Scan for the cell matching the given text and deliver its [x, y] coordinate at center. 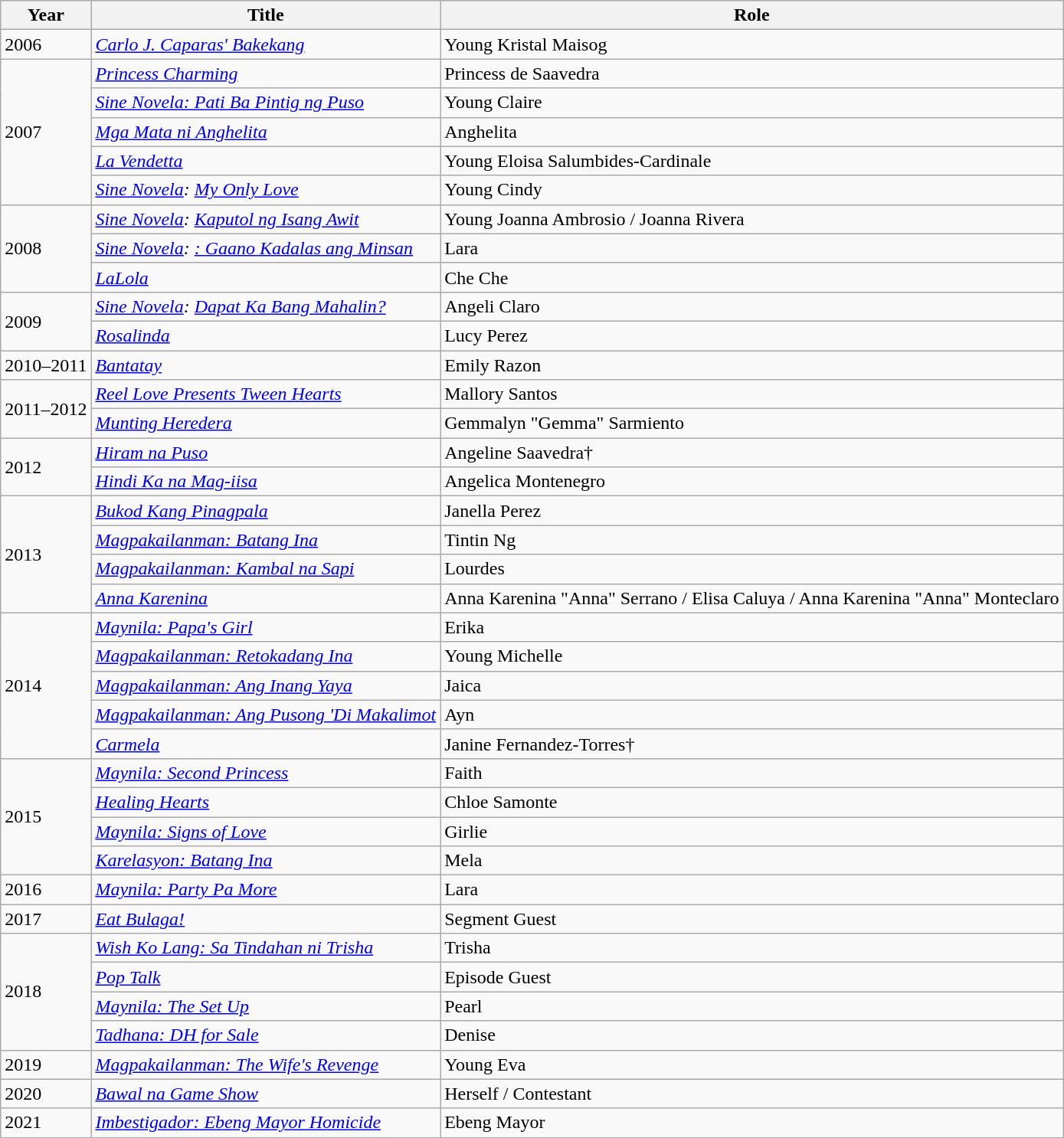
Anghelita [752, 132]
Lourdes [752, 569]
Chloe Samonte [752, 802]
Hiram na Puso [266, 453]
Maynila: Party Pa More [266, 890]
Denise [752, 1035]
Carmela [266, 744]
Munting Heredera [266, 423]
Princess Charming [266, 74]
Faith [752, 773]
Angeline Saavedra† [752, 453]
Pearl [752, 1006]
Janella Perez [752, 511]
Janine Fernandez-Torres† [752, 744]
Bawal na Game Show [266, 1094]
2014 [46, 685]
Che Che [752, 277]
2020 [46, 1094]
Segment Guest [752, 919]
Lucy Perez [752, 335]
Bantatay [266, 365]
2021 [46, 1123]
Anna Karenina "Anna" Serrano / Elisa Caluya / Anna Karenina "Anna" Monteclaro [752, 598]
Role [752, 15]
Emily Razon [752, 365]
2018 [46, 992]
Young Eva [752, 1064]
Maynila: Signs of Love [266, 831]
Young Kristal Maisog [752, 44]
Tadhana: DH for Sale [266, 1035]
Episode Guest [752, 977]
Angelica Montenegro [752, 482]
LaLola [266, 277]
Mela [752, 861]
Young Claire [752, 103]
2010–2011 [46, 365]
Magpakailanman: The Wife's Revenge [266, 1064]
Eat Bulaga! [266, 919]
Young Michelle [752, 656]
2013 [46, 554]
Magpakailanman: Retokadang Ina [266, 656]
Maynila: Papa's Girl [266, 627]
Jaica [752, 685]
Princess de Saavedra [752, 74]
Mga Mata ni Anghelita [266, 132]
Sine Novela: : Gaano Kadalas ang Minsan [266, 248]
Maynila: Second Princess [266, 773]
Ebeng Mayor [752, 1123]
Herself / Contestant [752, 1094]
Young Eloisa Salumbides-Cardinale [752, 161]
Magpakailanman: Kambal na Sapi [266, 569]
Trisha [752, 948]
Reel Love Presents Tween Hearts [266, 394]
Sine Novela: My Only Love [266, 190]
Pop Talk [266, 977]
Wish Ko Lang: Sa Tindahan ni Trisha [266, 948]
Healing Hearts [266, 802]
Maynila: The Set Up [266, 1006]
2012 [46, 467]
Karelasyon: Batang Ina [266, 861]
2006 [46, 44]
Young Cindy [752, 190]
Girlie [752, 831]
Magpakailanman: Batang Ina [266, 540]
Bukod Kang Pinagpala [266, 511]
2011–2012 [46, 409]
Magpakailanman: Ang Inang Yaya [266, 685]
Young Joanna Ambrosio / Joanna Rivera [752, 219]
Hindi Ka na Mag-iisa [266, 482]
Carlo J. Caparas' Bakekang [266, 44]
Mallory Santos [752, 394]
2016 [46, 890]
Sine Novela: Kaputol ng Isang Awit [266, 219]
Anna Karenina [266, 598]
2008 [46, 248]
2007 [46, 132]
Year [46, 15]
Magpakailanman: Ang Pusong 'Di Makalimot [266, 715]
Ayn [752, 715]
Angeli Claro [752, 306]
2017 [46, 919]
Sine Novela: Dapat Ka Bang Mahalin? [266, 306]
2009 [46, 321]
2015 [46, 816]
La Vendetta [266, 161]
Sine Novela: Pati Ba Pintig ng Puso [266, 103]
Imbestigador: Ebeng Mayor Homicide [266, 1123]
Gemmalyn "Gemma" Sarmiento [752, 423]
Rosalinda [266, 335]
2019 [46, 1064]
Title [266, 15]
Erika [752, 627]
Tintin Ng [752, 540]
